Identify which cell holds the provided text, then report its [x, y] central coordinate. 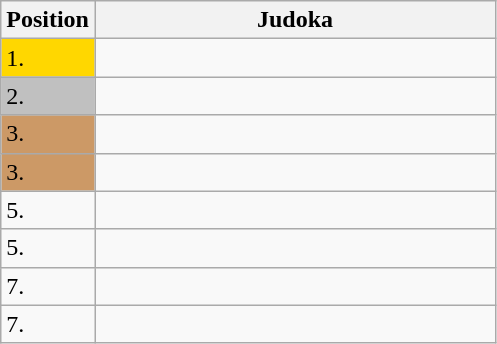
Judoka [294, 20]
1. [48, 58]
Position [48, 20]
2. [48, 96]
